Search for the cell housing the specified text and yield its [x, y] center coordinate. 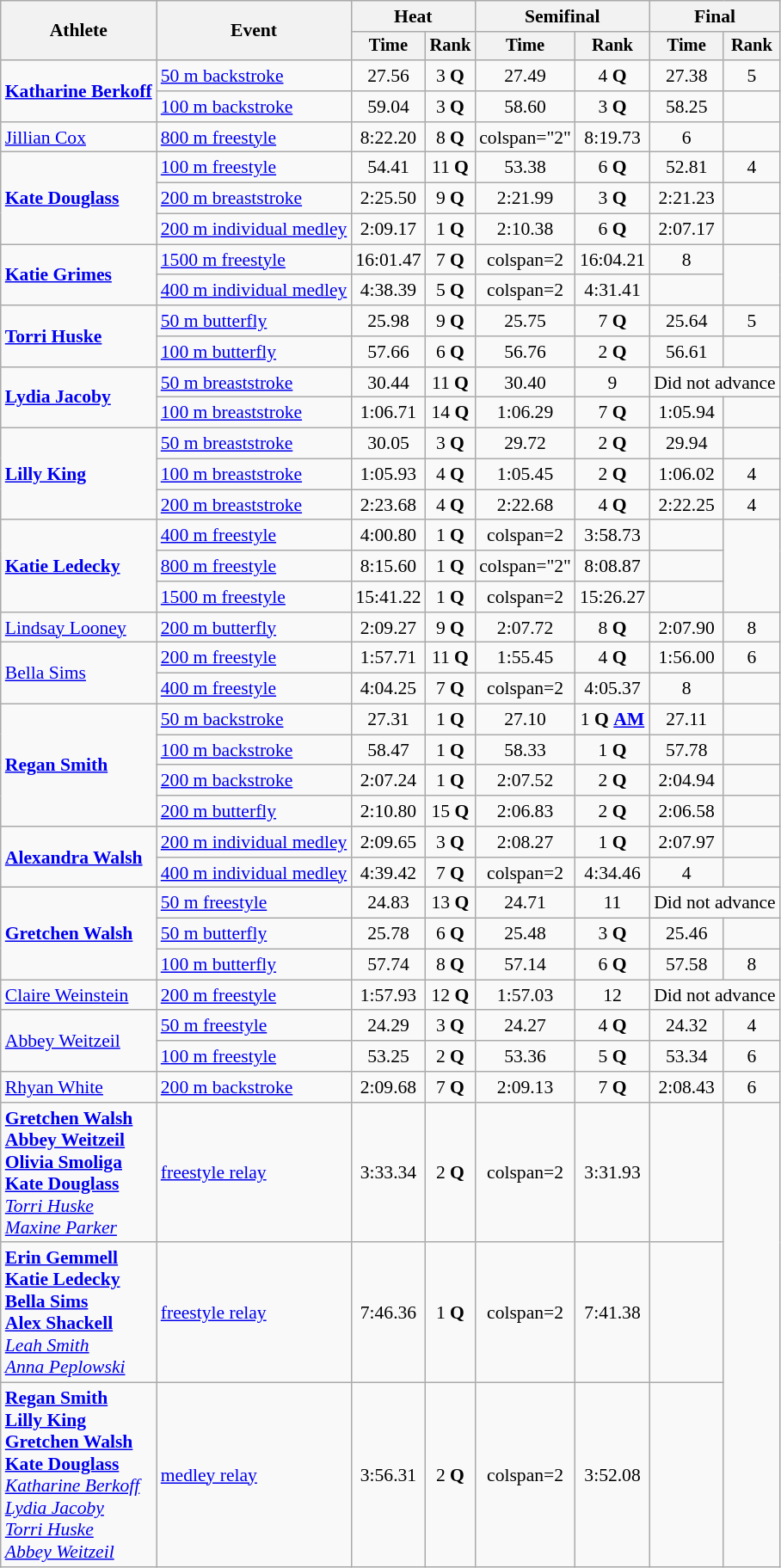
4:04.25 [388, 689]
Claire Weinstein [79, 995]
Alexandra Walsh [79, 857]
1:06.02 [686, 475]
1:55.45 [525, 658]
27.56 [388, 76]
27.49 [525, 76]
25.64 [686, 321]
25.46 [686, 934]
3:58.73 [612, 536]
4:05.37 [612, 689]
12 Q [451, 995]
53.25 [388, 1056]
8:19.73 [612, 138]
2:07.72 [525, 628]
27.11 [686, 720]
30.05 [388, 444]
Final [715, 16]
58.60 [525, 107]
24.27 [525, 1026]
Athlete [79, 31]
Katharine Berkoff [79, 91]
1:56.00 [686, 658]
2:22.68 [525, 505]
1:57.03 [525, 995]
1:05.94 [686, 413]
57.66 [388, 352]
30.40 [525, 383]
1:57.71 [388, 658]
Lilly King [79, 475]
54.41 [388, 168]
2:07.24 [388, 781]
15 Q [451, 811]
25.98 [388, 321]
2:06.58 [686, 811]
2:22.25 [686, 505]
medley relay [255, 1475]
24.71 [525, 903]
2:07.52 [525, 781]
2:08.43 [686, 1087]
2:07.90 [686, 628]
2:06.83 [525, 811]
Rhyan White [79, 1087]
25.78 [388, 934]
57.14 [525, 965]
15:26.27 [612, 597]
2:10.80 [388, 811]
56.61 [686, 352]
24.83 [388, 903]
57.58 [686, 965]
29.94 [686, 444]
3:31.93 [612, 1173]
1:57.93 [388, 995]
Event [255, 31]
59.04 [388, 107]
53.36 [525, 1056]
25.48 [525, 934]
1:05.45 [525, 475]
2:09.27 [388, 628]
4:39.42 [388, 873]
2:09.13 [525, 1087]
2:23.68 [388, 505]
4:38.39 [388, 291]
Jillian Cox [79, 138]
Heat [413, 16]
Gretchen Walsh [79, 934]
15:41.22 [388, 597]
24.29 [388, 1026]
Regan SmithLilly KingGretchen WalshKate DouglassKatharine BerkoffLydia JacobyTorri HuskeAbbey Weitzeil [79, 1475]
30.44 [388, 383]
58.47 [388, 750]
58.25 [686, 107]
8:08.87 [612, 566]
2:25.50 [388, 199]
Katie Ledecky [79, 566]
Kate Douglass [79, 198]
27.31 [388, 720]
Lindsay Looney [79, 628]
29.72 [525, 444]
Lydia Jacoby [79, 397]
2:08.27 [525, 842]
4:00.80 [388, 536]
16:04.21 [612, 260]
Semifinal [563, 16]
57.78 [686, 750]
24.32 [686, 1026]
2:21.99 [525, 199]
3:33.34 [388, 1173]
53.38 [525, 168]
9 [612, 383]
Bella Sims [79, 673]
2:07.97 [686, 842]
57.74 [388, 965]
3:52.08 [612, 1475]
52.81 [686, 168]
12 [612, 995]
7:41.38 [612, 1313]
4:31.41 [612, 291]
2:21.23 [686, 199]
8:15.60 [388, 566]
Erin Gemmell Katie LedeckyBella SimsAlex Shackell Leah SmithAnna Peplowski [79, 1313]
2:07.17 [686, 230]
16:01.47 [388, 260]
13 Q [451, 903]
8:22.20 [388, 138]
1 Q AM [612, 720]
2:09.68 [388, 1087]
3:56.31 [388, 1475]
27.10 [525, 720]
58.33 [525, 750]
7:46.36 [388, 1313]
27.38 [686, 76]
4:34.46 [612, 873]
2:10.38 [525, 230]
Regan Smith [79, 766]
25.75 [525, 321]
Katie Grimes [79, 275]
1:05.93 [388, 475]
2:09.17 [388, 230]
2:09.65 [388, 842]
1:06.71 [388, 413]
Gretchen Walsh Abbey Weitzeil Olivia Smoliga Kate Douglass Torri Huske Maxine Parker [79, 1173]
2:04.94 [686, 781]
11 [612, 903]
56.76 [525, 352]
Abbey Weitzeil [79, 1041]
1:06.29 [525, 413]
Torri Huske [79, 335]
53.34 [686, 1056]
14 Q [451, 413]
